Pinpoint the cell where the given text exists, returning its (x, y) midpoint coordinate. 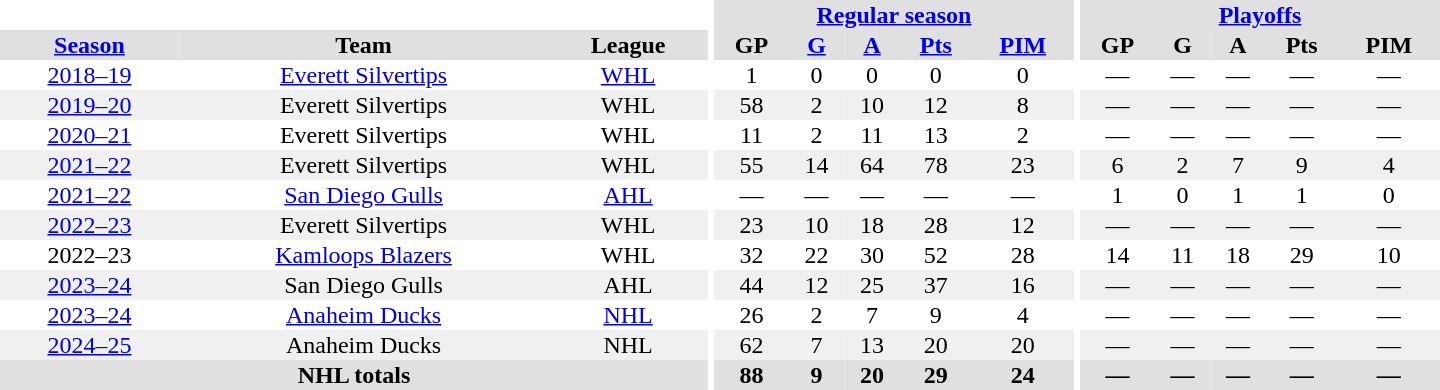
NHL totals (354, 375)
2018–19 (90, 75)
22 (817, 255)
2020–21 (90, 135)
78 (936, 165)
2024–25 (90, 345)
25 (872, 285)
44 (752, 285)
24 (1023, 375)
League (628, 45)
Regular season (894, 15)
37 (936, 285)
58 (752, 105)
88 (752, 375)
Team (364, 45)
30 (872, 255)
Season (90, 45)
6 (1118, 165)
Playoffs (1260, 15)
52 (936, 255)
8 (1023, 105)
2019–20 (90, 105)
26 (752, 315)
Kamloops Blazers (364, 255)
64 (872, 165)
62 (752, 345)
55 (752, 165)
16 (1023, 285)
32 (752, 255)
